Capture the cell that displays the provided text and extract its (x, y) central coordinate. 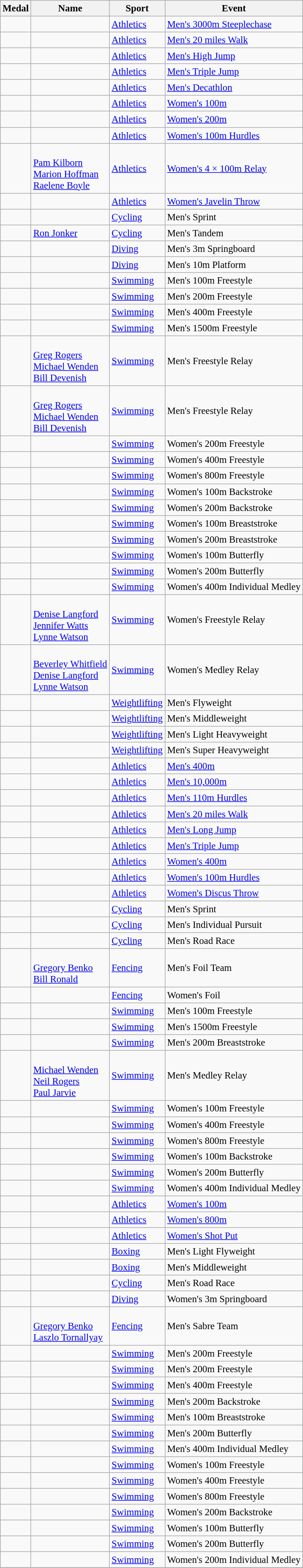
Men's Light Flyweight (234, 1252)
Women's 200m Freestyle (234, 444)
Women's 800m (234, 1220)
Men's Light Heavyweight (234, 735)
Men's High Jump (234, 56)
Women's 200m Individual Medley (234, 1560)
Women's 4 × 100m Relay (234, 168)
Women's Shot Put (234, 1235)
Women's Medley Relay (234, 670)
Medal (16, 8)
Men's Flyweight (234, 703)
Women's 400m (234, 861)
Men's 400m (234, 766)
Denise Langford Jennifer Watts Lynne Watson (70, 619)
Men's Foil Team (234, 968)
Gregory Benko Laszlo Tornallyay (70, 1326)
Men's 200m Backstroke (234, 1401)
Men's Super Heavyweight (234, 750)
Men's 10m Platform (234, 265)
Pam Kilborn Marion Hoffman Raelene Boyle (70, 168)
Women's 200m Breaststroke (234, 539)
Men's Long Jump (234, 830)
Men's 400m Individual Medley (234, 1449)
Name (70, 8)
Men's 100m Breaststroke (234, 1417)
Michael Wenden Neil Rogers Paul Jarvie (70, 1076)
Men's 3m Springboard (234, 249)
Women's 200m (234, 119)
Men's Decathlon (234, 88)
Women's 100m Breaststroke (234, 523)
Event (234, 8)
Women's 3m Springboard (234, 1299)
Men's Medley Relay (234, 1076)
Women's Foil (234, 995)
Men's 10,000m (234, 782)
Men's Sabre Team (234, 1326)
Sport (137, 8)
Men's 200m Breaststroke (234, 1043)
Women's Discus Throw (234, 893)
Ron Jonker (70, 233)
Women's Javelin Throw (234, 201)
Men's Tandem (234, 233)
Men's 200m Butterfly (234, 1433)
Men's Individual Pursuit (234, 925)
Beverley Whitfield Denise Langford Lynne Watson (70, 670)
Women's Freestyle Relay (234, 619)
Gregory Benko Bill Ronald (70, 968)
Men's 3000m Steeplechase (234, 24)
Men's 110m Hurdles (234, 798)
